Identify which cell holds the provided text, then report its (X, Y) central coordinate. 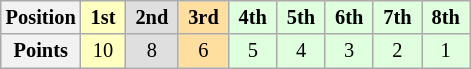
4th (253, 17)
Points (41, 51)
5 (253, 51)
2 (397, 51)
4 (301, 51)
3rd (203, 17)
Position (41, 17)
6th (349, 17)
1st (104, 17)
8th (446, 17)
10 (104, 51)
7th (397, 17)
1 (446, 51)
5th (301, 17)
6 (203, 51)
3 (349, 51)
8 (152, 51)
2nd (152, 17)
